Output the [x, y] coordinate of the center of the cell containing the given text.  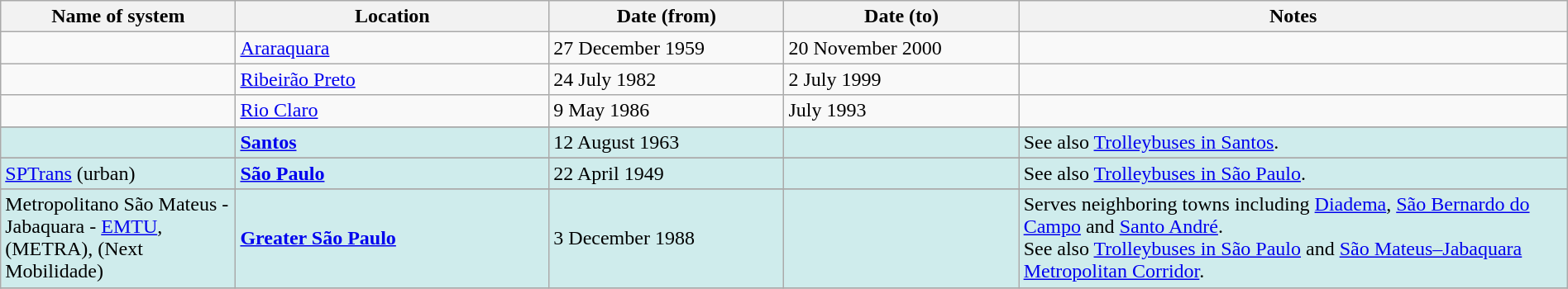
July 1993 [901, 111]
Araraquara [392, 48]
2 July 1999 [901, 79]
24 July 1982 [667, 79]
Rio Claro [392, 111]
Greater São Paulo [392, 238]
Santos [392, 142]
See also Trolleybuses in São Paulo. [1293, 173]
Date (to) [901, 17]
Notes [1293, 17]
São Paulo [392, 173]
Ribeirão Preto [392, 79]
9 May 1986 [667, 111]
Metropolitano São Mateus - Jabaquara - EMTU, (METRA), (Next Mobilidade) [118, 238]
See also Trolleybuses in Santos. [1293, 142]
Name of system [118, 17]
27 December 1959 [667, 48]
Location [392, 17]
20 November 2000 [901, 48]
SPTrans (urban) [118, 173]
3 December 1988 [667, 238]
Date (from) [667, 17]
22 April 1949 [667, 173]
12 August 1963 [667, 142]
